Extract the (x, y) coordinate from the center of the cell holding the provided text.  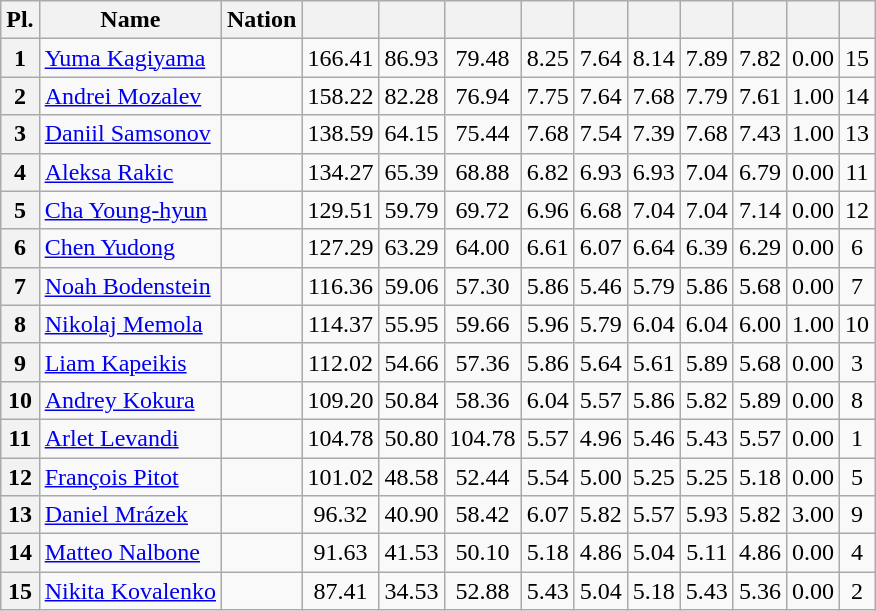
63.29 (412, 248)
Daniel Mrázek (130, 515)
Matteo Nalbone (130, 553)
65.39 (412, 172)
59.66 (482, 324)
86.93 (412, 58)
50.80 (412, 438)
114.37 (340, 324)
52.44 (482, 477)
6.79 (760, 172)
59.06 (412, 286)
7.75 (548, 96)
7.54 (600, 134)
129.51 (340, 210)
6.96 (548, 210)
40.90 (412, 515)
76.94 (482, 96)
7.89 (706, 58)
101.02 (340, 477)
5.00 (600, 477)
5.64 (600, 362)
96.32 (340, 515)
5.96 (548, 324)
55.95 (412, 324)
6.82 (548, 172)
166.41 (340, 58)
158.22 (340, 96)
87.41 (340, 591)
Nikolaj Memola (130, 324)
8.25 (548, 58)
Aleksa Rakic (130, 172)
Nikita Kovalenko (130, 591)
7.14 (760, 210)
68.88 (482, 172)
109.20 (340, 400)
58.36 (482, 400)
41.53 (412, 553)
64.15 (412, 134)
57.30 (482, 286)
112.02 (340, 362)
116.36 (340, 286)
5.61 (654, 362)
Name (130, 20)
5.93 (706, 515)
7.82 (760, 58)
5.11 (706, 553)
5.36 (760, 591)
8.14 (654, 58)
59.79 (412, 210)
48.58 (412, 477)
3.00 (812, 515)
57.36 (482, 362)
Pl. (20, 20)
134.27 (340, 172)
Liam Kapeikis (130, 362)
79.48 (482, 58)
7.43 (760, 134)
6.64 (654, 248)
6.29 (760, 248)
127.29 (340, 248)
58.42 (482, 515)
Yuma Kagiyama (130, 58)
52.88 (482, 591)
5.54 (548, 477)
34.53 (412, 591)
54.66 (412, 362)
Arlet Levandi (130, 438)
Andrey Kokura (130, 400)
6.68 (600, 210)
Andrei Mozalev (130, 96)
75.44 (482, 134)
Nation (262, 20)
4.96 (600, 438)
François Pitot (130, 477)
7.39 (654, 134)
Daniil Samsonov (130, 134)
69.72 (482, 210)
Cha Young-hyun (130, 210)
6.00 (760, 324)
Noah Bodenstein (130, 286)
64.00 (482, 248)
138.59 (340, 134)
6.61 (548, 248)
82.28 (412, 96)
7.61 (760, 96)
91.63 (340, 553)
Chen Yudong (130, 248)
50.10 (482, 553)
6.39 (706, 248)
7.79 (706, 96)
50.84 (412, 400)
